Pinpoint the cell where the given text exists, returning its [x, y] midpoint coordinate. 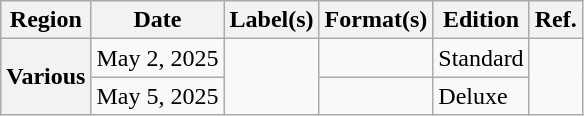
Ref. [556, 20]
Label(s) [272, 20]
Standard [481, 58]
Deluxe [481, 96]
Region [46, 20]
Format(s) [376, 20]
Various [46, 77]
May 2, 2025 [158, 58]
Date [158, 20]
Edition [481, 20]
May 5, 2025 [158, 96]
